Return the [X, Y] coordinate for the center point of the cell that contains the specified text.  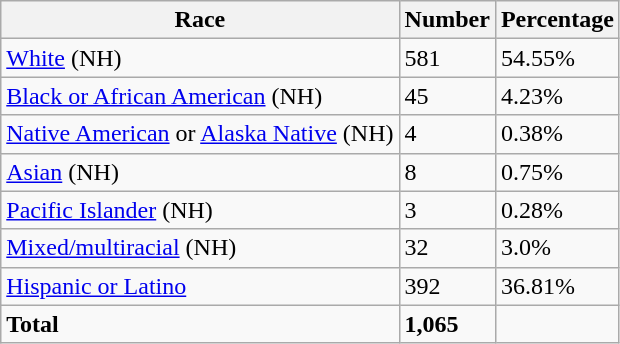
3 [447, 210]
Number [447, 20]
Native American or Alaska Native (NH) [200, 134]
Mixed/multiracial (NH) [200, 248]
White (NH) [200, 58]
Race [200, 20]
1,065 [447, 324]
0.28% [557, 210]
Asian (NH) [200, 172]
32 [447, 248]
36.81% [557, 286]
54.55% [557, 58]
4.23% [557, 96]
3.0% [557, 248]
Hispanic or Latino [200, 286]
0.75% [557, 172]
Total [200, 324]
581 [447, 58]
45 [447, 96]
Black or African American (NH) [200, 96]
Percentage [557, 20]
8 [447, 172]
392 [447, 286]
Pacific Islander (NH) [200, 210]
0.38% [557, 134]
4 [447, 134]
